Capture the cell that displays the provided text and extract its (X, Y) central coordinate. 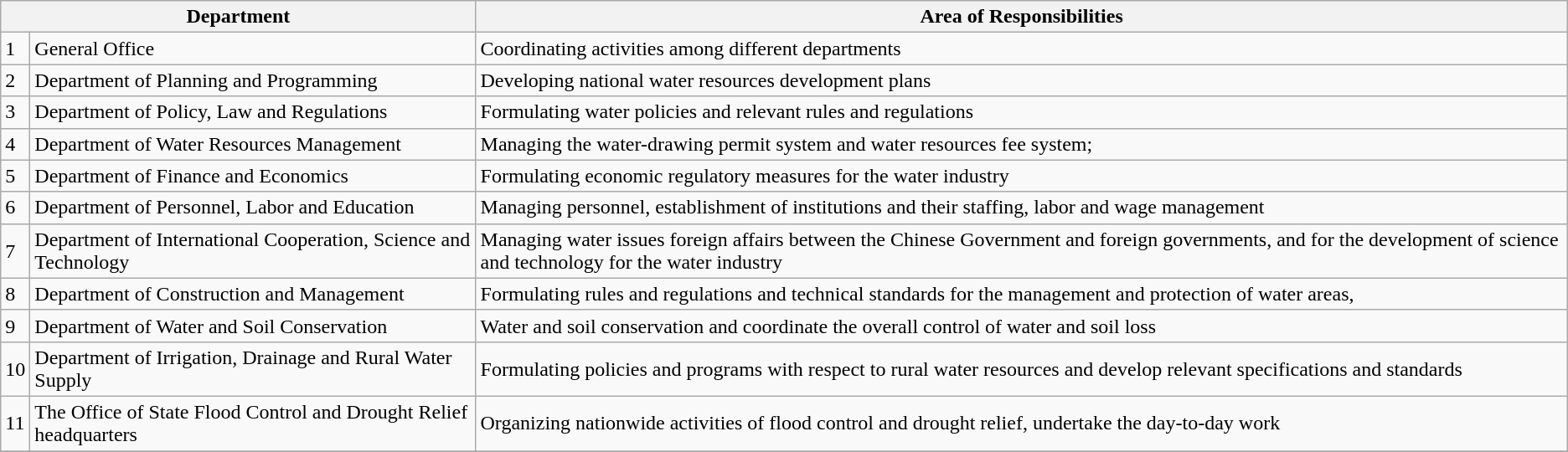
Water and soil conservation and coordinate the overall control of water and soil loss (1022, 326)
Formulating water policies and relevant rules and regulations (1022, 112)
7 (15, 251)
Formulating economic regulatory measures for the water industry (1022, 176)
Managing personnel, establishment of institutions and their staffing, labor and wage management (1022, 208)
6 (15, 208)
Department of Construction and Management (253, 294)
3 (15, 112)
Department of Water Resources Management (253, 144)
Department of Irrigation, Drainage and Rural Water Supply (253, 368)
1 (15, 49)
Formulating policies and programs with respect to rural water resources and develop relevant specifications and standards (1022, 368)
9 (15, 326)
Organizing nationwide activities of flood control and drought relief, undertake the day-to-day work (1022, 424)
4 (15, 144)
Department of Planning and Programming (253, 80)
General Office (253, 49)
Department of Policy, Law and Regulations (253, 112)
Department of International Cooperation, Science and Technology (253, 251)
Area of Responsibilities (1022, 17)
Coordinating activities among different departments (1022, 49)
Department (238, 17)
Department of Water and Soil Conservation (253, 326)
Department of Finance and Economics (253, 176)
Department of Personnel, Labor and Education (253, 208)
Managing the water-drawing permit system and water resources fee system; (1022, 144)
Formulating rules and regulations and technical standards for the management and protection of water areas, (1022, 294)
11 (15, 424)
8 (15, 294)
The Office of State Flood Control and Drought Relief headquarters (253, 424)
2 (15, 80)
5 (15, 176)
Developing national water resources development plans (1022, 80)
10 (15, 368)
